For the text-containing cell, return its midpoint in (x, y) coordinate format. 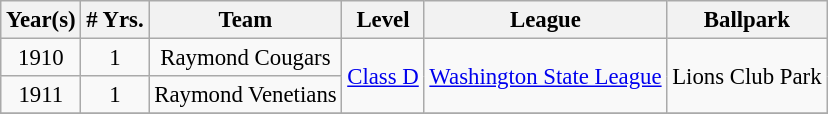
Level (383, 20)
1910 (41, 58)
1911 (41, 95)
Class D (383, 76)
Year(s) (41, 20)
League (546, 20)
Lions Club Park (747, 76)
Team (246, 20)
Ballpark (747, 20)
Raymond Cougars (246, 58)
Washington State League (546, 76)
# Yrs. (115, 20)
Raymond Venetians (246, 95)
